Return [X, Y] of the center of cell containing provided text 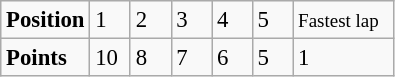
10 [110, 58]
6 [232, 58]
Points [46, 58]
2 [150, 20]
Position [46, 20]
3 [192, 20]
Fastest lap [344, 20]
8 [150, 58]
4 [232, 20]
7 [192, 58]
